Output the (x, y) coordinate of the center of the cell containing the given text.  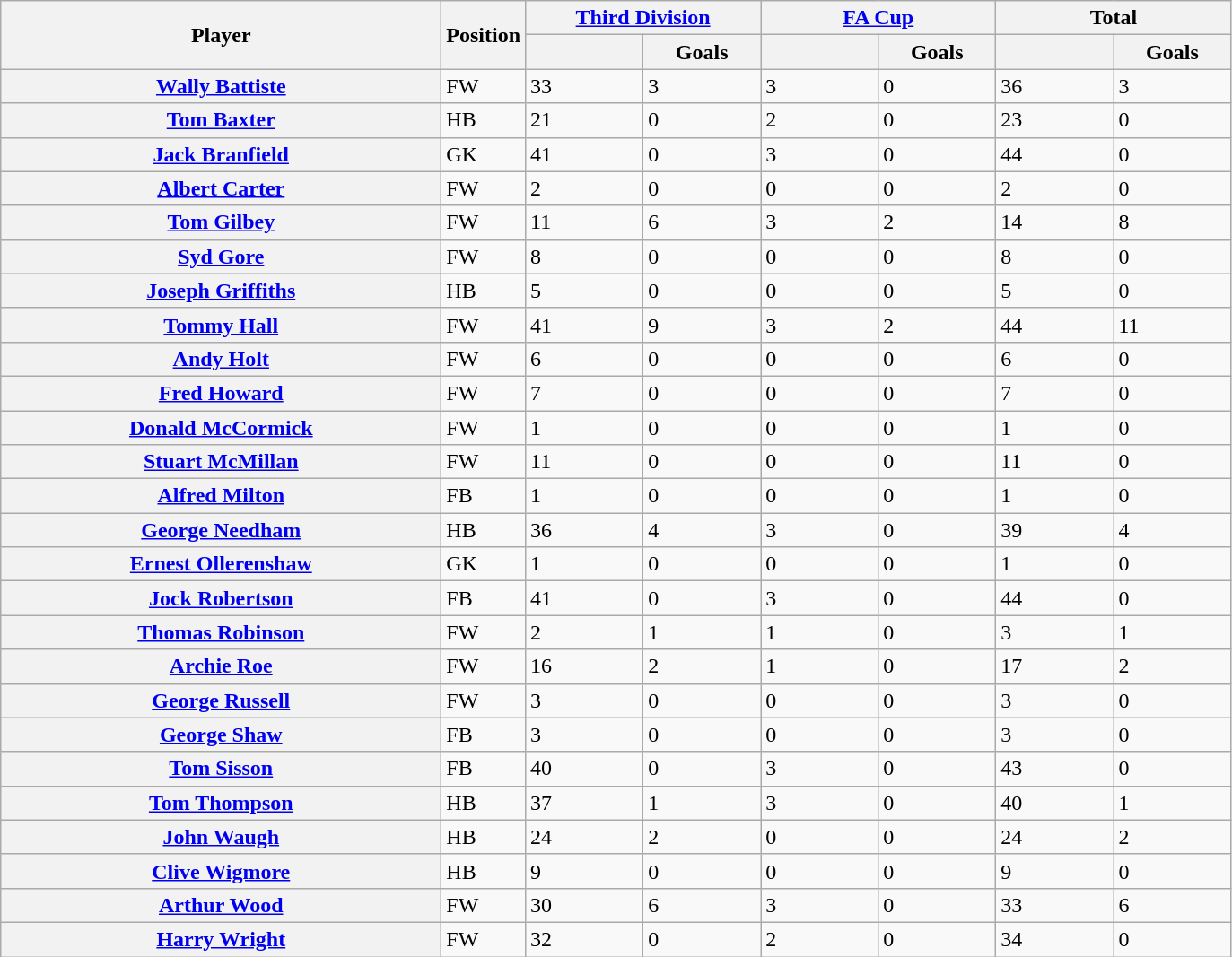
Jock Robertson (221, 598)
Joseph Griffiths (221, 291)
34 (1055, 939)
Third Division (643, 18)
Jack Branfield (221, 154)
14 (1055, 222)
FA Cup (878, 18)
Wally Battiste (221, 86)
Ernest Ollerenshaw (221, 564)
Albert Carter (221, 188)
Harry Wright (221, 939)
Syd Gore (221, 257)
Clive Wigmore (221, 871)
George Russell (221, 700)
Donald McCormick (221, 428)
Tom Baxter (221, 120)
30 (585, 905)
Player (221, 35)
Tom Gilbey (221, 222)
Tommy Hall (221, 325)
Position (484, 35)
Tom Thompson (221, 803)
16 (585, 666)
Alfred Milton (221, 496)
37 (585, 803)
23 (1055, 120)
39 (1055, 530)
Total (1114, 18)
Andy Holt (221, 359)
Stuart McMillan (221, 462)
Thomas Robinson (221, 632)
21 (585, 120)
32 (585, 939)
George Shaw (221, 735)
Arthur Wood (221, 905)
John Waugh (221, 837)
17 (1055, 666)
43 (1055, 769)
Tom Sisson (221, 769)
Archie Roe (221, 666)
George Needham (221, 530)
Fred Howard (221, 393)
